Find where the given text appears and provide that cell's center as (X, Y) coordinate. 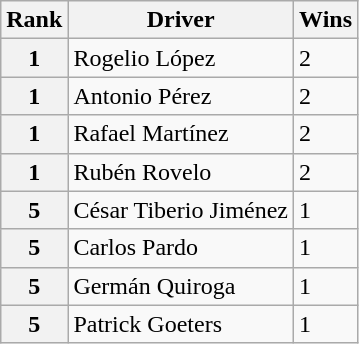
César Tiberio Jiménez (181, 210)
Carlos Pardo (181, 248)
Rubén Rovelo (181, 172)
Antonio Pérez (181, 96)
Patrick Goeters (181, 324)
Rogelio López (181, 58)
Rafael Martínez (181, 134)
Rank (34, 20)
Germán Quiroga (181, 286)
Wins (326, 20)
Driver (181, 20)
